Find where the given text appears and provide that cell's center as [X, Y] coordinate. 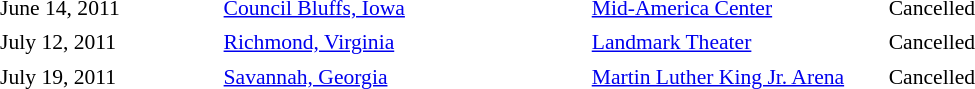
Richmond, Virginia [404, 42]
Landmark Theater [736, 42]
